Capture the cell that displays the provided text and extract its (x, y) central coordinate. 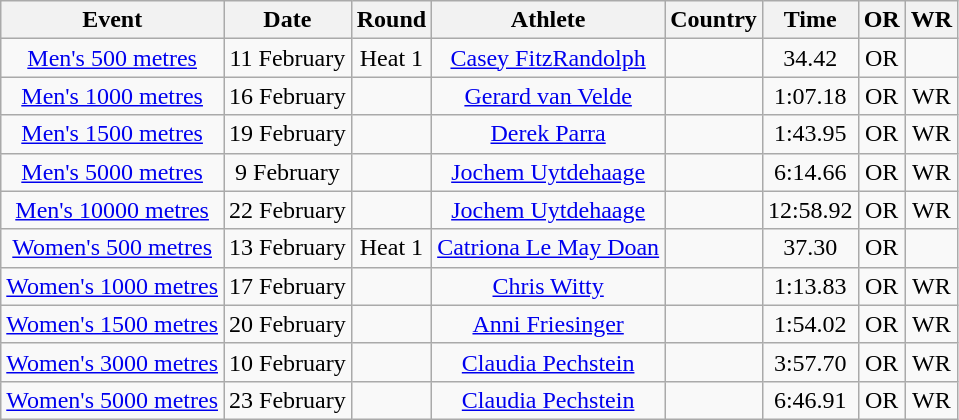
Round (391, 20)
Women's 1000 metres (112, 286)
13 February (288, 248)
6:46.91 (810, 400)
10 February (288, 362)
22 February (288, 210)
Men's 500 metres (112, 58)
1:07.18 (810, 96)
Anni Friesinger (548, 324)
Gerard van Velde (548, 96)
20 February (288, 324)
12:58.92 (810, 210)
34.42 (810, 58)
Casey FitzRandolph (548, 58)
Chris Witty (548, 286)
6:14.66 (810, 172)
Derek Parra (548, 134)
1:13.83 (810, 286)
16 February (288, 96)
19 February (288, 134)
1:54.02 (810, 324)
17 February (288, 286)
23 February (288, 400)
37.30 (810, 248)
Time (810, 20)
Women's 5000 metres (112, 400)
11 February (288, 58)
Country (714, 20)
Men's 10000 metres (112, 210)
Date (288, 20)
1:43.95 (810, 134)
Women's 3000 metres (112, 362)
9 February (288, 172)
3:57.70 (810, 362)
Men's 1000 metres (112, 96)
Men's 1500 metres (112, 134)
Men's 5000 metres (112, 172)
Women's 500 metres (112, 248)
Women's 1500 metres (112, 324)
Athlete (548, 20)
Catriona Le May Doan (548, 248)
Event (112, 20)
